Output the [X, Y] coordinate of the center of the cell containing the given text.  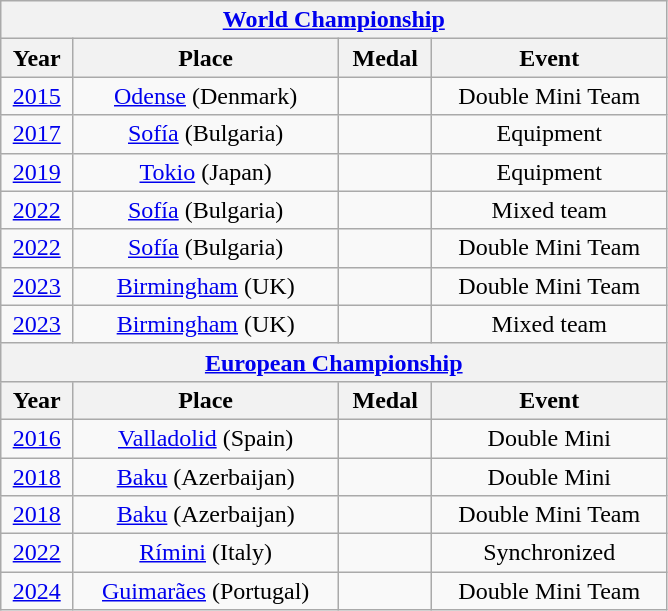
2024 [37, 591]
Rímini (Italy) [206, 553]
2015 [37, 96]
Valladolid (Spain) [206, 438]
Odense (Denmark) [206, 96]
2017 [37, 134]
2019 [37, 172]
Synchronized [550, 553]
2016 [37, 438]
World Championship [334, 20]
Guimarães (Portugal) [206, 591]
Tokio (Japan) [206, 172]
European Championship [334, 362]
